Scan for the cell matching the given text and deliver its (X, Y) coordinate at center. 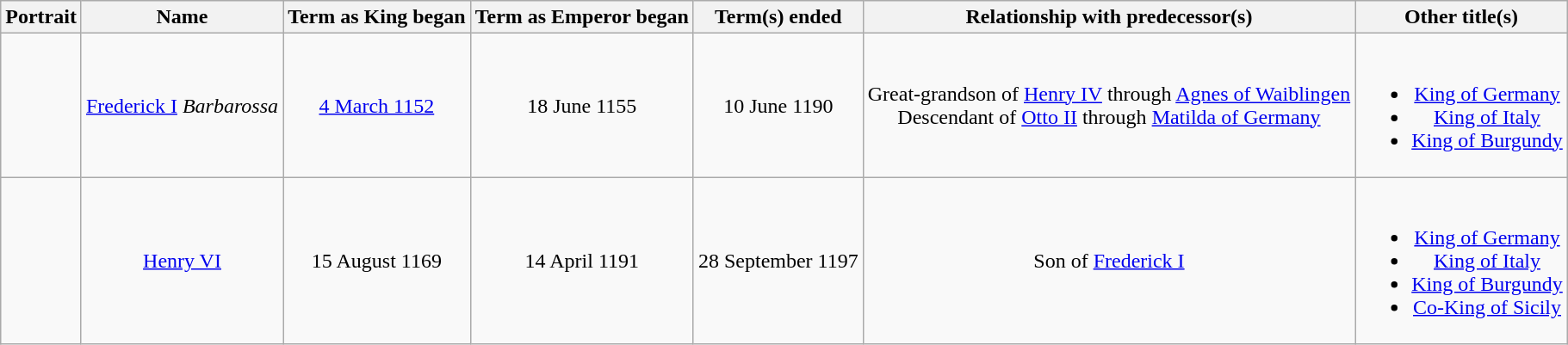
Portrait (41, 17)
Frederick I Barbarossa (182, 105)
Other title(s) (1462, 17)
14 April 1191 (582, 261)
Relationship with predecessor(s) (1109, 17)
King of GermanyKing of ItalyKing of Burgundy (1462, 105)
Henry VI (182, 261)
4 March 1152 (377, 105)
28 September 1197 (778, 261)
15 August 1169 (377, 261)
10 June 1190 (778, 105)
Great-grandson of Henry IV through Agnes of WaiblingenDescendant of Otto II through Matilda of Germany (1109, 105)
18 June 1155 (582, 105)
Son of Frederick I (1109, 261)
Term as King began (377, 17)
Name (182, 17)
Term as Emperor began (582, 17)
Term(s) ended (778, 17)
King of GermanyKing of ItalyKing of BurgundyCo-King of Sicily (1462, 261)
